Provide the [X, Y] coordinate of the cell's center where the given text is located.  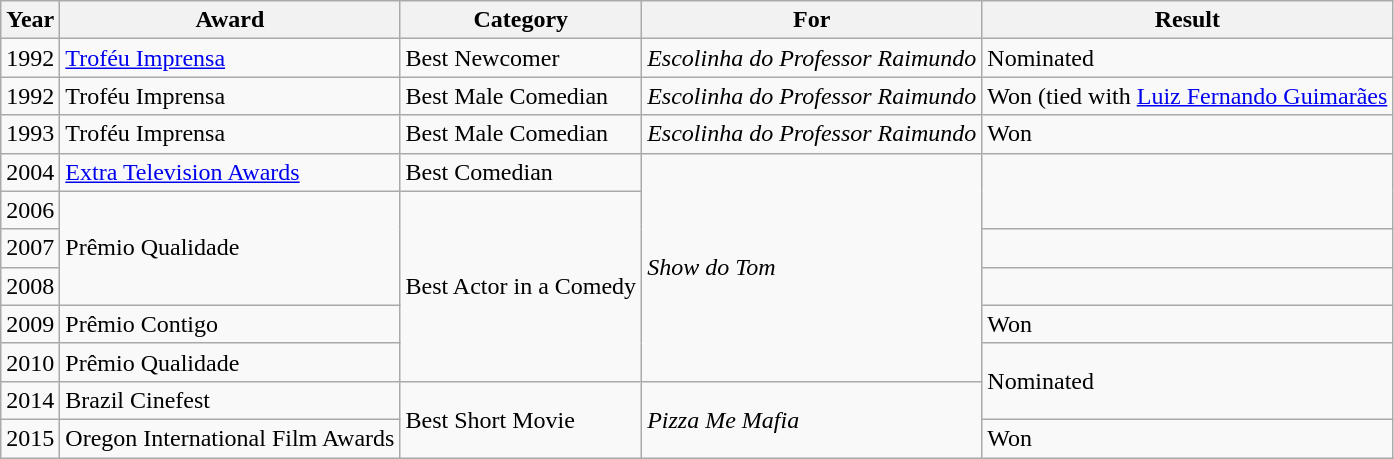
Oregon International Film Awards [230, 438]
2014 [30, 400]
2006 [30, 210]
2004 [30, 172]
Best Short Movie [521, 419]
2007 [30, 248]
2008 [30, 286]
2015 [30, 438]
Won (tied with Luiz Fernando Guimarães [1188, 96]
Category [521, 20]
Best Comedian [521, 172]
Best Actor in a Comedy [521, 286]
1993 [30, 134]
Best Newcomer [521, 58]
Result [1188, 20]
Extra Television Awards [230, 172]
Show do Tom [812, 267]
2010 [30, 362]
Award [230, 20]
Prêmio Contigo [230, 324]
Brazil Cinefest [230, 400]
Pizza Me Mafia [812, 419]
Year [30, 20]
2009 [30, 324]
For [812, 20]
